Return the (X, Y) coordinate for the center point of the cell that contains the specified text.  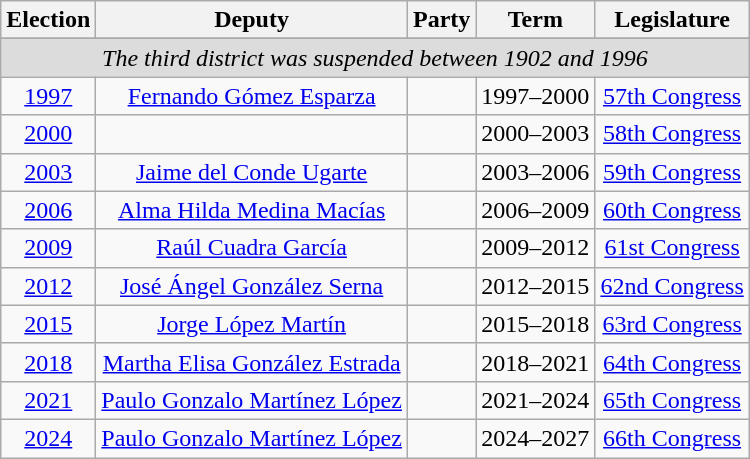
66th Congress (672, 438)
Martha Elisa González Estrada (252, 362)
2009 (48, 248)
63rd Congress (672, 324)
65th Congress (672, 400)
Raúl Cuadra García (252, 248)
Jaime del Conde Ugarte (252, 172)
2015–2018 (536, 324)
2012–2015 (536, 286)
2024–2027 (536, 438)
62nd Congress (672, 286)
2006 (48, 210)
2012 (48, 286)
61st Congress (672, 248)
57th Congress (672, 96)
Alma Hilda Medina Macías (252, 210)
2024 (48, 438)
2003 (48, 172)
Term (536, 20)
64th Congress (672, 362)
2003–2006 (536, 172)
2021 (48, 400)
60th Congress (672, 210)
2018–2021 (536, 362)
2021–2024 (536, 400)
2000 (48, 134)
Jorge López Martín (252, 324)
2015 (48, 324)
Fernando Gómez Esparza (252, 96)
2000–2003 (536, 134)
2009–2012 (536, 248)
The third district was suspended between 1902 and 1996 (376, 58)
2018 (48, 362)
1997–2000 (536, 96)
Deputy (252, 20)
Party (441, 20)
1997 (48, 96)
Legislature (672, 20)
58th Congress (672, 134)
Election (48, 20)
2006–2009 (536, 210)
59th Congress (672, 172)
José Ángel González Serna (252, 286)
